For the text-containing cell, return its midpoint in [x, y] coordinate format. 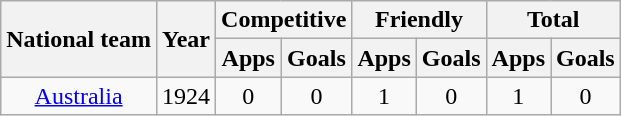
1924 [186, 96]
Total [553, 20]
Competitive [284, 20]
Friendly [419, 20]
National team [79, 39]
Australia [79, 96]
Year [186, 39]
